Return the (x, y) coordinate for the center point of the cell that contains the specified text.  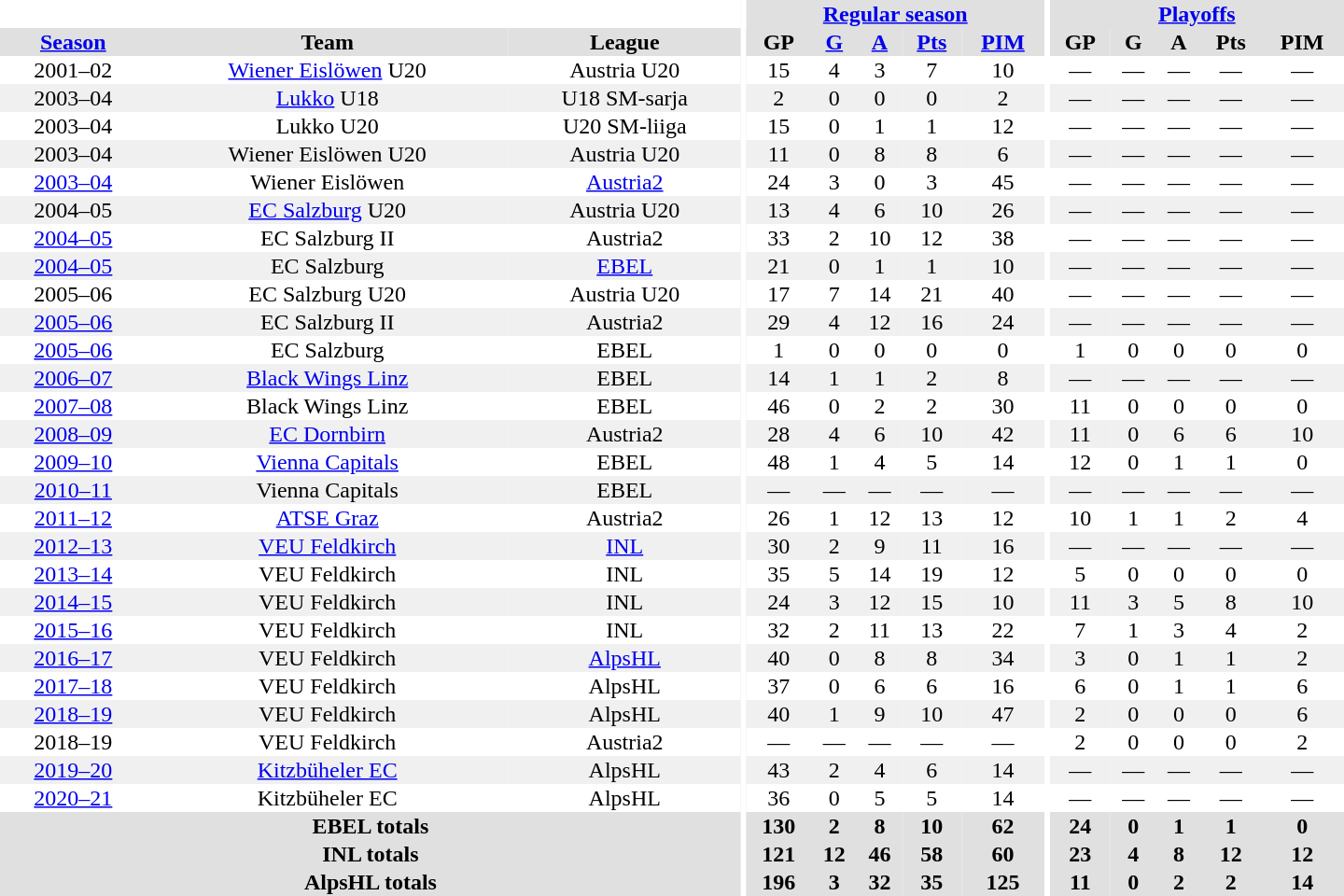
23 (1081, 854)
22 (1002, 630)
Season (73, 42)
17 (778, 294)
45 (1002, 182)
38 (1002, 238)
2015–16 (73, 630)
34 (1002, 658)
Playoffs (1197, 14)
Wiener Eislöwen (328, 182)
130 (778, 826)
Regular season (895, 14)
AlpsHL totals (371, 882)
2001–02 (73, 70)
28 (778, 434)
EC Dornbirn (328, 434)
2013–14 (73, 574)
196 (778, 882)
37 (778, 686)
ATSE Graz (328, 518)
2016–17 (73, 658)
Lukko U18 (328, 98)
62 (1002, 826)
19 (931, 574)
2019–20 (73, 770)
48 (778, 462)
INL totals (371, 854)
2007–08 (73, 406)
36 (778, 798)
2014–15 (73, 602)
43 (778, 770)
47 (1002, 714)
2012–13 (73, 546)
2009–10 (73, 462)
33 (778, 238)
U20 SM-liiga (625, 126)
2008–09 (73, 434)
Team (328, 42)
60 (1002, 854)
2011–12 (73, 518)
U18 SM-sarja (625, 98)
58 (931, 854)
2010–11 (73, 490)
EBEL totals (371, 826)
2006–07 (73, 378)
29 (778, 322)
2017–18 (73, 686)
Lukko U20 (328, 126)
125 (1002, 882)
42 (1002, 434)
League (625, 42)
2020–21 (73, 798)
121 (778, 854)
